Identify which cell holds the provided text, then report its (X, Y) central coordinate. 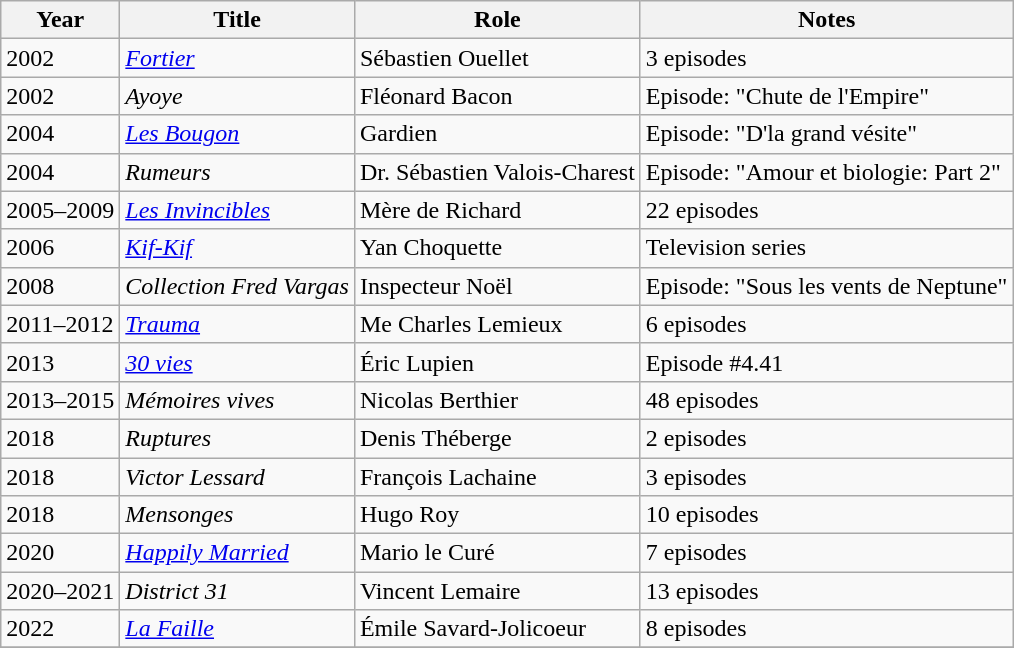
Kif-Kif (238, 248)
Notes (826, 20)
Fortier (238, 58)
48 episodes (826, 400)
François Lachaine (497, 477)
13 episodes (826, 591)
2013 (60, 362)
Role (497, 20)
Ayoye (238, 96)
Episode: "Chute de l'Empire" (826, 96)
2005–2009 (60, 210)
Inspecteur Noël (497, 286)
Hugo Roy (497, 515)
10 episodes (826, 515)
2011–2012 (60, 324)
Les Invincibles (238, 210)
Les Bougon (238, 134)
Mère de Richard (497, 210)
30 vies (238, 362)
22 episodes (826, 210)
7 episodes (826, 553)
2013–2015 (60, 400)
Year (60, 20)
Title (238, 20)
Me Charles Lemieux (497, 324)
Episode: "D'la grand vésite" (826, 134)
2 episodes (826, 438)
Yan Choquette (497, 248)
Trauma (238, 324)
Episode: "Amour et biologie: Part 2" (826, 172)
Ruptures (238, 438)
Dr. Sébastien Valois-Charest (497, 172)
Fléonard Bacon (497, 96)
Victor Lessard (238, 477)
District 31 (238, 591)
Denis Théberge (497, 438)
Television series (826, 248)
Gardien (497, 134)
Mémoires vives (238, 400)
Émile Savard-Jolicoeur (497, 629)
Mario le Curé (497, 553)
Episode: "Sous les vents de Neptune" (826, 286)
Mensonges (238, 515)
Rumeurs (238, 172)
Happily Married (238, 553)
Episode #4.41 (826, 362)
2022 (60, 629)
2020–2021 (60, 591)
Collection Fred Vargas (238, 286)
2006 (60, 248)
2020 (60, 553)
Sébastien Ouellet (497, 58)
Nicolas Berthier (497, 400)
6 episodes (826, 324)
La Faille (238, 629)
Éric Lupien (497, 362)
Vincent Lemaire (497, 591)
2008 (60, 286)
8 episodes (826, 629)
